Extract the [x, y] coordinate from the center of the cell holding the provided text.  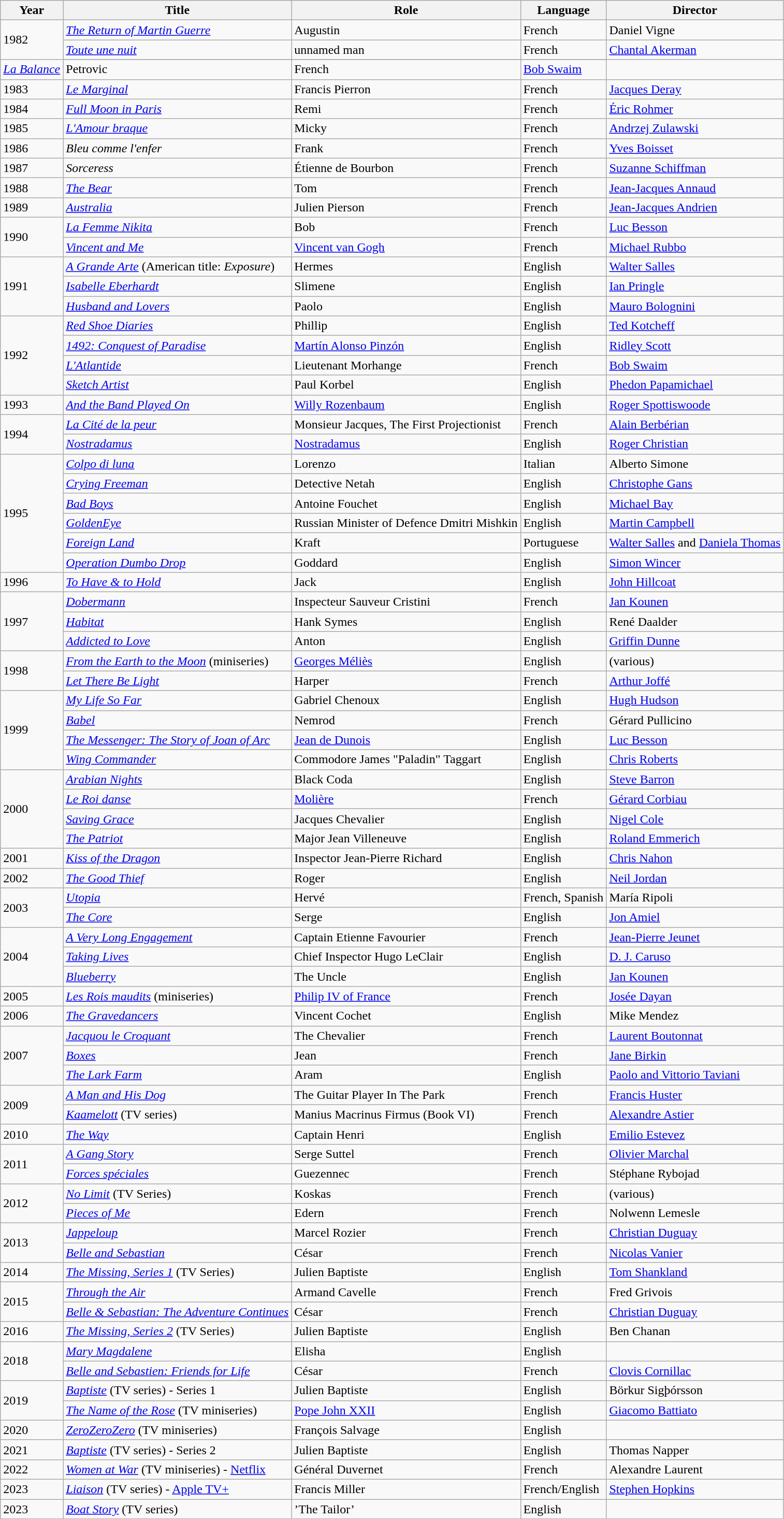
1988 [32, 188]
Isabelle Eberhardt [177, 286]
Tom [406, 188]
Walter Salles [695, 267]
Jane Birkin [695, 1055]
1492: Conquest of Paradise [177, 346]
1983 [32, 89]
Andrzej Zulawski [695, 128]
Jacquou le Croquant [177, 1036]
Le Roi danse [177, 799]
María Ripoli [695, 898]
The Gravedancers [177, 1016]
1998 [32, 671]
The Name of the Rose (TV miniseries) [177, 1410]
Armand Cavelle [406, 1292]
Slimene [406, 286]
Blueberry [177, 977]
Philip IV of France [406, 996]
Goddard [406, 562]
Chief Inspector Hugo LeClair [406, 957]
Willy Rozenbaum [406, 405]
Francis Huster [695, 1095]
The Guitar Player In The Park [406, 1095]
Sketch Artist [177, 385]
Petrovic [177, 69]
Giacomo Battiato [695, 1410]
Vincent and Me [177, 247]
Roger Christian [695, 444]
’The Tailor’ [406, 1509]
The Chevalier [406, 1036]
Year [32, 10]
Mike Mendez [695, 1016]
Portuguese [563, 542]
2010 [32, 1134]
1984 [32, 109]
Neil Jordan [695, 878]
Walter Salles and Daniela Thomas [695, 542]
1999 [32, 730]
1993 [32, 405]
Chantal Akerman [695, 50]
Général Duvernet [406, 1469]
Chris Nahon [695, 858]
The Patriot [177, 838]
Jean-Jacques Andrien [695, 207]
Christophe Gans [695, 483]
Dobermann [177, 602]
Hervé [406, 898]
1986 [32, 148]
Sorceress [177, 168]
Jack [406, 582]
Mauro Bolognini [695, 306]
2002 [32, 878]
Red Shoe Diaries [177, 326]
2019 [32, 1400]
Roger Spottiswoode [695, 405]
Australia [177, 207]
L'Amour braque [177, 128]
Emilio Estevez [695, 1134]
Habitat [177, 622]
And the Band Played On [177, 405]
2003 [32, 908]
Paolo and Vittorio Taviani [695, 1075]
Phillip [406, 326]
French, Spanish [563, 898]
2022 [32, 1469]
A Man and His Dog [177, 1095]
My Life So Far [177, 700]
Elisha [406, 1351]
Jon Amiel [695, 918]
Language [563, 10]
The Good Thief [177, 878]
Serge Suttel [406, 1154]
Major Jean Villeneuve [406, 838]
Jean-Pierre Jeunet [695, 937]
Wing Commander [177, 759]
Le Marginal [177, 89]
Full Moon in Paris [177, 109]
Yves Boisset [695, 148]
Guezennec [406, 1173]
Jean [406, 1055]
Suzanne Schiffman [695, 168]
Jappeloup [177, 1233]
Micky [406, 128]
Alberto Simone [695, 464]
Fred Grivois [695, 1292]
The Return of Martin Guerre [177, 30]
Husband and Lovers [177, 306]
Gérard Corbiau [695, 799]
2007 [32, 1055]
2013 [32, 1243]
The Uncle [406, 977]
2018 [32, 1361]
Captain Henri [406, 1134]
Koskas [406, 1193]
François Salvage [406, 1430]
Étienne de Bourbon [406, 168]
The Missing, Series 2 (TV Series) [177, 1331]
Title [177, 10]
Ian Pringle [695, 286]
Hugh Hudson [695, 700]
The Bear [177, 188]
D. J. Caruso [695, 957]
Operation Dumbo Drop [177, 562]
Steve Barron [695, 779]
Alexandre Astier [695, 1114]
Bad Boys [177, 503]
Harper [406, 681]
The Lark Farm [177, 1075]
1991 [32, 286]
1995 [32, 513]
2000 [32, 809]
Director [695, 10]
2014 [32, 1272]
2012 [32, 1203]
To Have & to Hold [177, 582]
Through the Air [177, 1292]
Crying Freeman [177, 483]
2016 [32, 1331]
Jacques Deray [695, 89]
Lieutenant Morhange [406, 365]
Russian Minister of Defence Dmitri Mishkin [406, 523]
L'Atlantide [177, 365]
Baptiste (TV series) - Series 2 [177, 1450]
Francis Pierron [406, 89]
Toute une nuit [177, 50]
Molière [406, 799]
La Cité de la peur [177, 424]
unnamed man [406, 50]
Role [406, 10]
John Hillcoat [695, 582]
2005 [32, 996]
GoldenEye [177, 523]
The Way [177, 1134]
Bob [406, 227]
Hermes [406, 267]
Arabian Nights [177, 779]
Bleu comme l'enfer [177, 148]
Éric Rohmer [695, 109]
Italian [563, 464]
1989 [32, 207]
Paolo [406, 306]
2011 [32, 1164]
Alexandre Laurent [695, 1469]
Stéphane Rybojad [695, 1173]
Women at War (TV miniseries) - Netflix [177, 1469]
1982 [32, 40]
Roger [406, 878]
1996 [32, 582]
Josée Dayan [695, 996]
Lorenzo [406, 464]
2009 [32, 1105]
Kaamelott (TV series) [177, 1114]
1990 [32, 237]
Gérard Pullicino [695, 720]
Taking Lives [177, 957]
Augustin [406, 30]
René Daalder [695, 622]
Simon Wincer [695, 562]
Thomas Napper [695, 1450]
Daniel Vigne [695, 30]
Captain Etienne Favourier [406, 937]
Jacques Chevalier [406, 819]
Roland Emmerich [695, 838]
Ted Kotcheff [695, 326]
Griffin Dunne [695, 641]
Anton [406, 641]
Jean de Dunois [406, 740]
Pieces of Me [177, 1213]
Colpo di luna [177, 464]
Hank Symes [406, 622]
Vincent van Gogh [406, 247]
Vincent Cochet [406, 1016]
2004 [32, 957]
Inspecteur Sauveur Cristini [406, 602]
1987 [32, 168]
Babel [177, 720]
The Missing, Series 1 (TV Series) [177, 1272]
Kraft [406, 542]
Marcel Rozier [406, 1233]
Boxes [177, 1055]
No Limit (TV Series) [177, 1193]
Boat Story (TV series) [177, 1509]
Utopia [177, 898]
Forces spéciales [177, 1173]
2021 [32, 1450]
1997 [32, 622]
Michael Bay [695, 503]
La Femme Nikita [177, 227]
Foreign Land [177, 542]
Clovis Cornillac [695, 1371]
Belle and Sebastian [177, 1253]
Alain Berbérian [695, 424]
Gabriel Chenoux [406, 700]
Francis Miller [406, 1489]
Michael Rubbo [695, 247]
Detective Netah [406, 483]
The Core [177, 918]
Edern [406, 1213]
Ridley Scott [695, 346]
Belle & Sebastian: The Adventure Continues [177, 1312]
Tom Shankland [695, 1272]
Remi [406, 109]
Belle and Sebastien: Friends for Life [177, 1371]
Martin Campbell [695, 523]
Kiss of the Dragon [177, 858]
Nemrod [406, 720]
Ben Chanan [695, 1331]
2006 [32, 1016]
ZeroZeroZero (TV miniseries) [177, 1430]
Julien Pierson [406, 207]
Black Coda [406, 779]
Nicolas Vanier [695, 1253]
1994 [32, 434]
La Balance [32, 69]
Nolwenn Lemesle [695, 1213]
A Very Long Engagement [177, 937]
Nigel Cole [695, 819]
Inspector Jean-Pierre Richard [406, 858]
Paul Korbel [406, 385]
Chris Roberts [695, 759]
A Grande Arte (American title: Exposure) [177, 267]
2020 [32, 1430]
Commodore James "Paladin" Taggart [406, 759]
1992 [32, 355]
French/English [563, 1489]
Mary Magdalene [177, 1351]
Frank [406, 148]
From the Earth to the Moon (miniseries) [177, 661]
Börkur Sigþórsson [695, 1391]
Monsieur Jacques, The First Projectionist [406, 424]
Baptiste (TV series) - Series 1 [177, 1391]
Les Rois maudits (miniseries) [177, 996]
Serge [406, 918]
Antoine Fouchet [406, 503]
1985 [32, 128]
Olivier Marchal [695, 1154]
2015 [32, 1302]
Arthur Joffé [695, 681]
A Gang Story [177, 1154]
Liaison (TV series) - Apple TV+ [177, 1489]
Martín Alonso Pinzón [406, 346]
Aram [406, 1075]
Stephen Hopkins [695, 1489]
Pope John XXII [406, 1410]
Let There Be Light [177, 681]
Saving Grace [177, 819]
Laurent Boutonnat [695, 1036]
Jean-Jacques Annaud [695, 188]
Manius Macrinus Firmus (Book VI) [406, 1114]
The Messenger: The Story of Joan of Arc [177, 740]
2001 [32, 858]
Georges Méliès [406, 661]
Phedon Papamichael [695, 385]
Addicted to Love [177, 641]
